Capture the cell that displays the provided text and extract its (x, y) central coordinate. 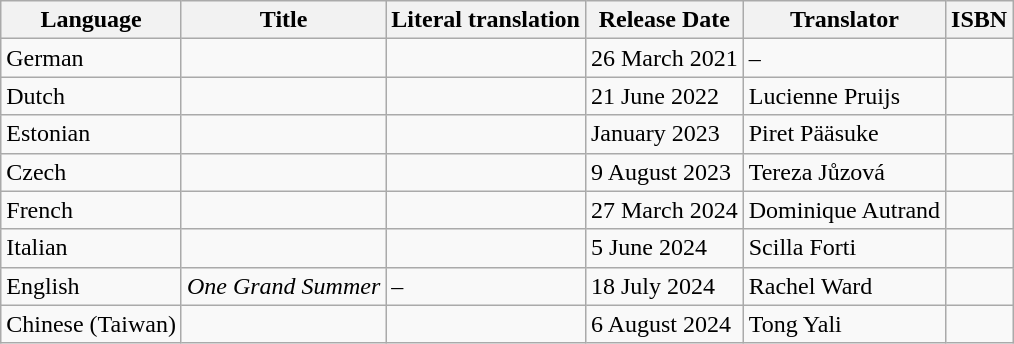
German (92, 58)
Translator (844, 20)
One Grand Summer (283, 286)
9 August 2023 (664, 172)
Lucienne Pruijs (844, 96)
Tong Yali (844, 324)
Release Date (664, 20)
5 June 2024 (664, 248)
6 August 2024 (664, 324)
27 March 2024 (664, 210)
Rachel Ward (844, 286)
Tereza Jůzová (844, 172)
Estonian (92, 134)
English (92, 286)
21 June 2022 (664, 96)
Literal translation (486, 20)
January 2023 (664, 134)
Chinese (Taiwan) (92, 324)
Title (283, 20)
Dominique Autrand (844, 210)
Language (92, 20)
18 July 2024 (664, 286)
Italian (92, 248)
Piret Pääsuke (844, 134)
Czech (92, 172)
Dutch (92, 96)
Scilla Forti (844, 248)
French (92, 210)
26 March 2021 (664, 58)
ISBN (980, 20)
